Locate the cell with the specified text and output its (x, y) center coordinate. 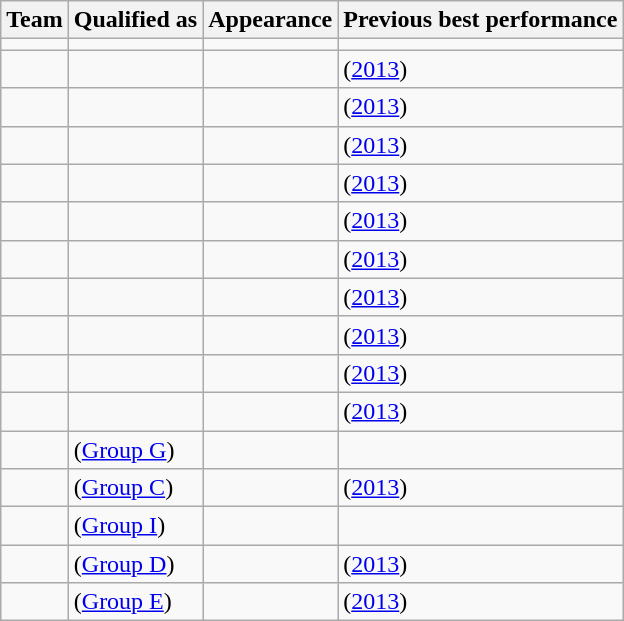
(Group E) (135, 602)
Appearance (270, 20)
Previous best performance (480, 20)
(Group D) (135, 564)
(Group I) (135, 526)
Qualified as (135, 20)
(Group C) (135, 488)
(Group G) (135, 449)
Team (35, 20)
